Determine the [X, Y] coordinate at the center of the cell enclosing the given text.  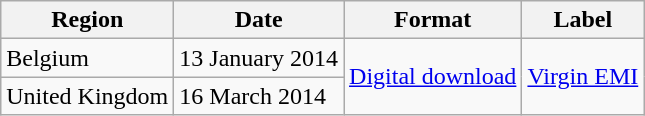
Digital download [433, 77]
Format [433, 20]
13 January 2014 [259, 58]
Date [259, 20]
Region [88, 20]
Label [583, 20]
16 March 2014 [259, 96]
United Kingdom [88, 96]
Belgium [88, 58]
Virgin EMI [583, 77]
